Determine the (x, y) coordinate at the center of the cell enclosing the given text.  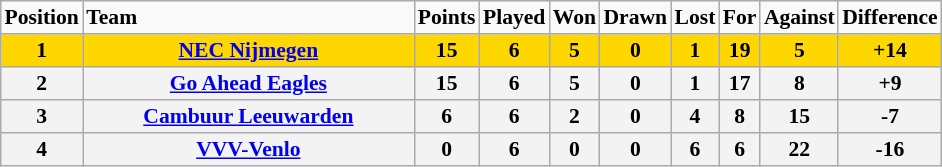
Cambuur Leeuwarden (249, 116)
Won (574, 18)
Played (514, 18)
-7 (890, 116)
VVV-Venlo (249, 150)
Lost (695, 18)
NEC Nijmegen (249, 50)
Against (799, 18)
Points (446, 18)
+9 (890, 84)
17 (740, 84)
22 (799, 150)
Team (249, 18)
For (740, 18)
Difference (890, 18)
Go Ahead Eagles (249, 84)
19 (740, 50)
Drawn (636, 18)
Position (42, 18)
+14 (890, 50)
3 (42, 116)
-16 (890, 150)
